From the cell containing the given text, extract its center point as [X, Y] coordinate. 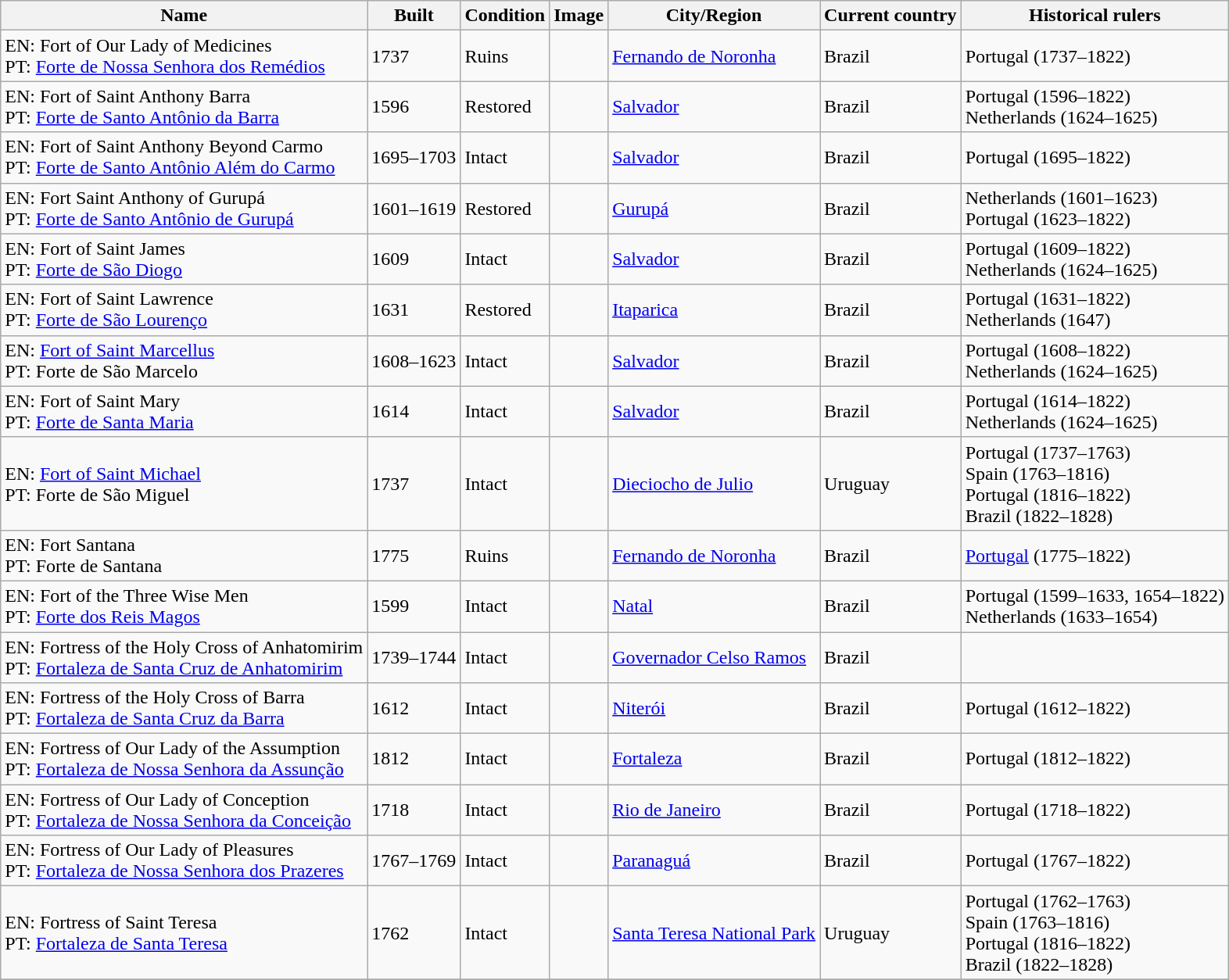
Name [185, 16]
Itaparica [715, 309]
1612 [414, 708]
Netherlands (1601–1623)Portugal (1623–1822) [1095, 208]
EN: Fort of Saint JamesPT: Forte de São Diogo [185, 259]
Portugal (1812–1822) [1095, 760]
Condition [505, 16]
EN: Fort of Saint MaryPT: Forte de Santa Maria [185, 411]
1775 [414, 555]
EN: Fort Saint Anthony of GurupáPT: Forte de Santo Antônio de Gurupá [185, 208]
Governador Celso Ramos [715, 656]
Built [414, 16]
1609 [414, 259]
Rio de Janeiro [715, 810]
Portugal (1631–1822)Netherlands (1647) [1095, 309]
1601–1619 [414, 208]
Image [579, 16]
Portugal (1599–1633, 1654–1822)Netherlands (1633–1654) [1095, 606]
EN: Fortress of Our Lady of ConceptionPT: Fortaleza de Nossa Senhora da Conceição [185, 810]
EN: Fort of Saint MarcellusPT: Forte de São Marcelo [185, 361]
EN: Fort of Saint MichaelPT: Forte de São Miguel [185, 483]
EN: Fort of Our Lady of MedicinesPT: Forte de Nossa Senhora dos Remédios [185, 56]
1608–1623 [414, 361]
1762 [414, 933]
Paranaguá [715, 861]
Portugal (1612–1822) [1095, 708]
Fortaleza [715, 760]
1812 [414, 760]
EN: Fort SantanaPT: Forte de Santana [185, 555]
1599 [414, 606]
Current country [891, 16]
EN: Fort of Saint Anthony BarraPT: Forte de Santo Antônio da Barra [185, 106]
Portugal (1609–1822)Netherlands (1624–1625) [1095, 259]
Portugal (1614–1822)Netherlands (1624–1625) [1095, 411]
Natal [715, 606]
Portugal (1737–1822) [1095, 56]
City/Region [715, 16]
1614 [414, 411]
EN: Fortress of Our Lady of the AssumptionPT: Fortaleza de Nossa Senhora da Assunção [185, 760]
1739–1744 [414, 656]
Dieciocho de Julio [715, 483]
Portugal (1608–1822)Netherlands (1624–1625) [1095, 361]
Portugal (1718–1822) [1095, 810]
1767–1769 [414, 861]
Portugal (1767–1822) [1095, 861]
Niterói [715, 708]
1695–1703 [414, 158]
EN: Fortress of the Holy Cross of BarraPT: Fortaleza de Santa Cruz da Barra [185, 708]
1596 [414, 106]
Portugal (1596–1822)Netherlands (1624–1625) [1095, 106]
Historical rulers [1095, 16]
Portugal (1762–1763)Spain (1763–1816)Portugal (1816–1822)Brazil (1822–1828) [1095, 933]
EN: Fort of Saint Anthony Beyond CarmoPT: Forte de Santo Antônio Além do Carmo [185, 158]
Gurupá [715, 208]
Portugal (1737–1763)Spain (1763–1816)Portugal (1816–1822)Brazil (1822–1828) [1095, 483]
EN: Fort of the Three Wise MenPT: Forte dos Reis Magos [185, 606]
EN: Fort of Saint LawrencePT: Forte de São Lourenço [185, 309]
Portugal (1775–1822) [1095, 555]
Santa Teresa National Park [715, 933]
EN: Fortress of Our Lady of PleasuresPT: Fortaleza de Nossa Senhora dos Prazeres [185, 861]
EN: Fortress of the Holy Cross of AnhatomirimPT: Fortaleza de Santa Cruz de Anhatomirim [185, 656]
EN: Fortress of Saint TeresaPT: Fortaleza de Santa Teresa [185, 933]
Portugal (1695–1822) [1095, 158]
1631 [414, 309]
1718 [414, 810]
